For the text-containing cell, return its midpoint in (x, y) coordinate format. 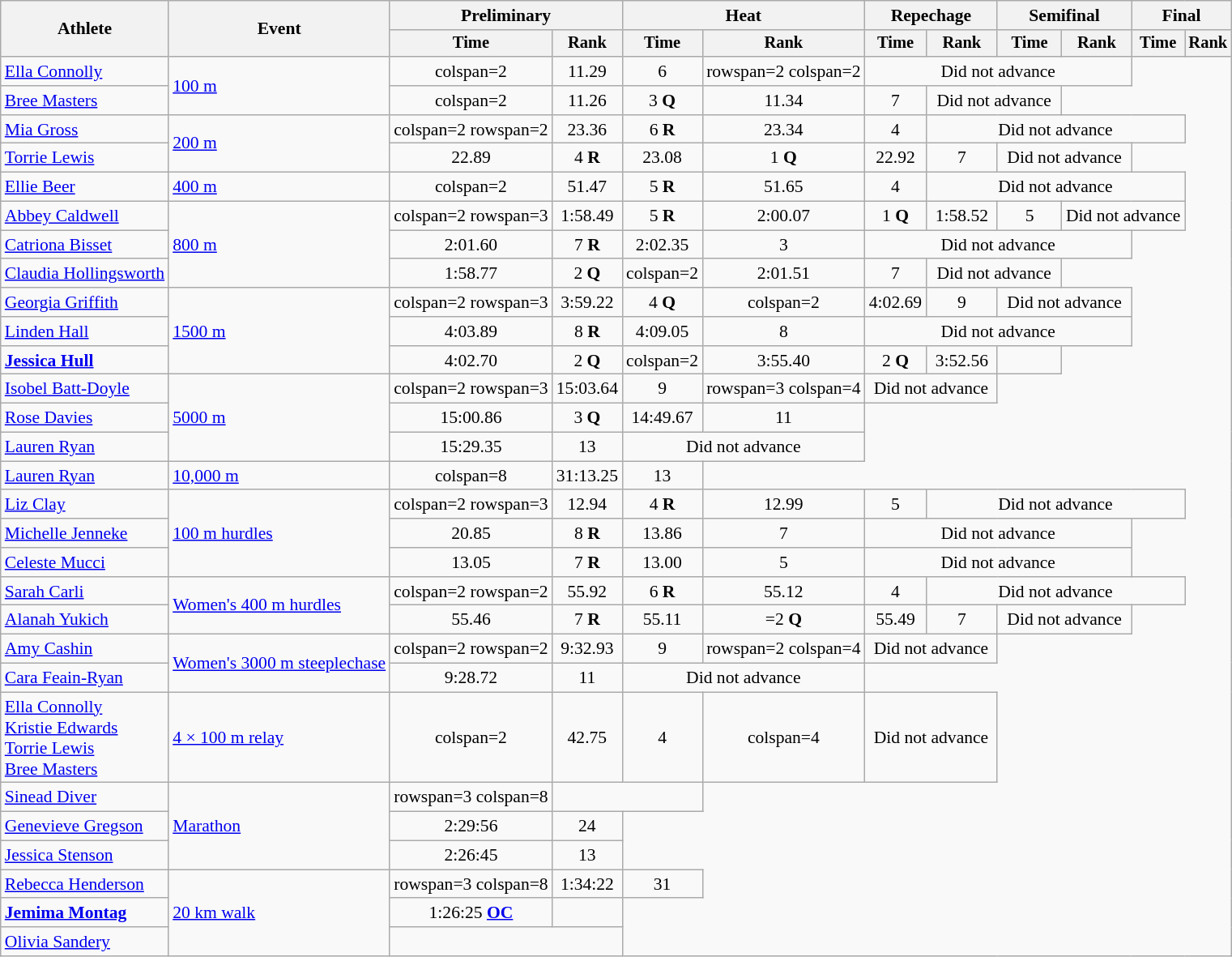
Alanah Yukich (84, 620)
31:13.25 (587, 476)
Women's 400 m hurdles (279, 606)
15:00.86 (471, 418)
5000 m (279, 418)
13.86 (663, 533)
10,000 m (279, 476)
Final (1181, 15)
Rebecca Henderson (84, 884)
20 km walk (279, 912)
51.47 (587, 187)
Michelle Jenneke (84, 533)
12.94 (587, 505)
55.46 (471, 620)
55.49 (896, 620)
11.34 (784, 100)
Jessica Hull (84, 361)
4:02.69 (896, 302)
rowspan=2 colspan=4 (784, 649)
Jemima Montag (84, 913)
4:09.05 (663, 331)
55.92 (587, 592)
Torrie Lewis (84, 158)
4:03.89 (471, 331)
Rose Davies (84, 418)
13.00 (663, 562)
colspan=8 (471, 476)
55.12 (784, 592)
2:01.51 (784, 274)
800 m (279, 245)
55.11 (663, 620)
=2 Q (784, 620)
Celeste Mucci (84, 562)
3:52.56 (961, 361)
2:00.07 (784, 216)
4 × 100 m relay (279, 737)
Bree Masters (84, 100)
2:02.35 (663, 245)
24 (587, 827)
1:58.49 (587, 216)
12.99 (784, 505)
Preliminary (505, 15)
400 m (279, 187)
1:26:25 OC (471, 913)
Genevieve Gregson (84, 827)
6 (663, 71)
Jessica Stenson (84, 856)
rowspan=3 colspan=4 (784, 389)
22.89 (471, 158)
3:59.22 (587, 302)
2:01.60 (471, 245)
9:32.93 (587, 649)
15:29.35 (471, 447)
100 m (279, 86)
200 m (279, 144)
Claudia Hollingsworth (84, 274)
31 (663, 884)
13.05 (471, 562)
Ella Connolly Kristie Edwards Torrie Lewis Bree Masters (84, 737)
Repechage (931, 15)
Event (279, 29)
3 (784, 245)
4 Q (663, 302)
23.34 (784, 130)
23.36 (587, 130)
Sinead Diver (84, 797)
Isobel Batt-Doyle (84, 389)
1:58.77 (471, 274)
rowspan=2 colspan=2 (784, 71)
11.29 (587, 71)
100 m hurdles (279, 533)
22.92 (896, 158)
11.26 (587, 100)
1:58.52 (961, 216)
15:03.64 (587, 389)
Cara Feain-Ryan (84, 678)
51.65 (784, 187)
8 (784, 331)
Heat (744, 15)
Linden Hall (84, 331)
Catriona Bisset (84, 245)
4:02.70 (471, 361)
1:34:22 (587, 884)
Abbey Caldwell (84, 216)
3:55.40 (784, 361)
Amy Cashin (84, 649)
23.08 (663, 158)
Athlete (84, 29)
9:28.72 (471, 678)
20.85 (471, 533)
2:29:56 (471, 827)
42.75 (587, 737)
Olivia Sandery (84, 942)
2:26:45 (471, 856)
Liz Clay (84, 505)
Mia Gross (84, 130)
14:49.67 (663, 418)
Ellie Beer (84, 187)
Women's 3000 m steeplechase (279, 663)
1500 m (279, 331)
Ella Connolly (84, 71)
Marathon (279, 827)
Semifinal (1064, 15)
Georgia Griffith (84, 302)
colspan=4 (784, 737)
Sarah Carli (84, 592)
